For the text-containing cell, return its midpoint in (x, y) coordinate format. 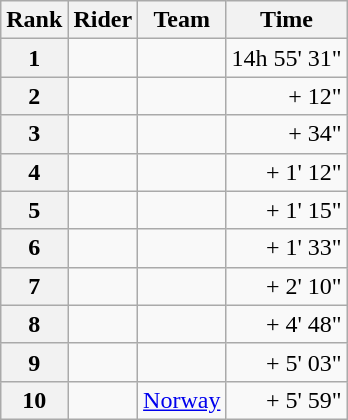
+ 12" (286, 96)
3 (34, 134)
Norway (182, 400)
6 (34, 248)
+ 5' 03" (286, 362)
7 (34, 286)
9 (34, 362)
5 (34, 210)
+ 1' 12" (286, 172)
+ 1' 33" (286, 248)
4 (34, 172)
Rank (34, 20)
Rider (103, 20)
10 (34, 400)
14h 55' 31" (286, 58)
+ 5' 59" (286, 400)
+ 34" (286, 134)
Team (182, 20)
2 (34, 96)
+ 1' 15" (286, 210)
8 (34, 324)
+ 4' 48" (286, 324)
1 (34, 58)
Time (286, 20)
+ 2' 10" (286, 286)
